Search for the cell housing the specified text and yield its (X, Y) center coordinate. 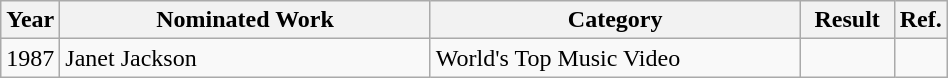
Janet Jackson (245, 58)
Category (615, 20)
Ref. (920, 20)
World's Top Music Video (615, 58)
Nominated Work (245, 20)
1987 (30, 58)
Year (30, 20)
Result (847, 20)
